Identify which cell holds the provided text, then report its [x, y] central coordinate. 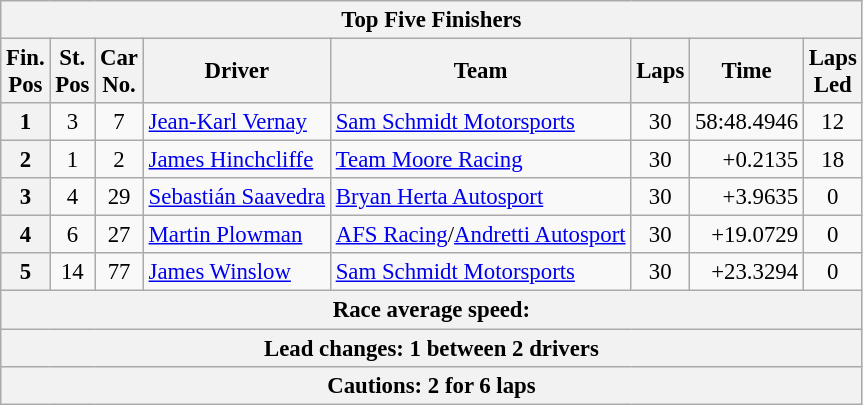
14 [72, 273]
27 [120, 235]
Martin Plowman [236, 235]
Lead changes: 1 between 2 drivers [432, 348]
AFS Racing/Andretti Autosport [480, 235]
77 [120, 273]
Cautions: 2 for 6 laps [432, 385]
Team [480, 72]
St.Pos [72, 72]
Fin.Pos [26, 72]
CarNo. [120, 72]
6 [72, 235]
Sebastián Saavedra [236, 197]
5 [26, 273]
Bryan Herta Autosport [480, 197]
58:48.4946 [747, 122]
+0.2135 [747, 160]
+23.3294 [747, 273]
Time [747, 72]
Team Moore Racing [480, 160]
Laps [660, 72]
18 [832, 160]
29 [120, 197]
James Hinchcliffe [236, 160]
12 [832, 122]
Race average speed: [432, 310]
7 [120, 122]
Jean-Karl Vernay [236, 122]
+3.9635 [747, 197]
James Winslow [236, 273]
+19.0729 [747, 235]
Top Five Finishers [432, 20]
LapsLed [832, 72]
Driver [236, 72]
